Return the (x, y) coordinate for the center point of the cell that contains the specified text.  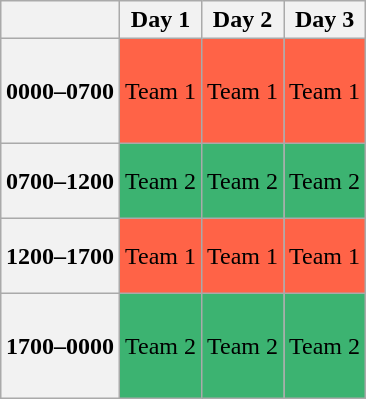
0700–1200 (60, 182)
1200–1700 (60, 256)
0000–0700 (60, 92)
Day 3 (325, 20)
Day 2 (243, 20)
Day 1 (160, 20)
1700–0000 (60, 346)
